Capture the cell that displays the provided text and extract its (X, Y) central coordinate. 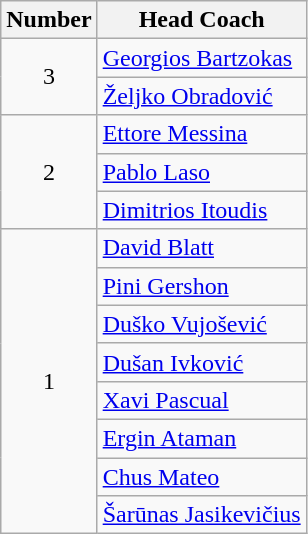
David Blatt (202, 248)
Number (49, 20)
Pablo Laso (202, 172)
Duško Vujošević (202, 324)
3 (49, 77)
Ettore Messina (202, 134)
Chus Mateo (202, 477)
Dimitrios Itoudis (202, 210)
Dušan Ivković (202, 362)
Pini Gershon (202, 286)
Ergin Ataman (202, 438)
Xavi Pascual (202, 400)
Šarūnas Jasikevičius (202, 515)
Željko Obradović (202, 96)
Georgios Bartzokas (202, 58)
2 (49, 172)
1 (49, 381)
Head Coach (202, 20)
